Extract the (X, Y) coordinate from the center of the cell holding the provided text.  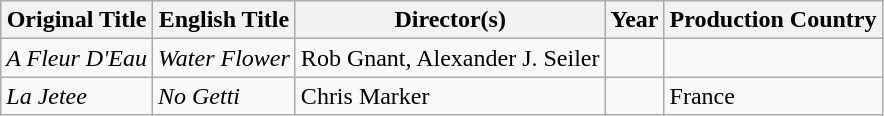
Original Title (77, 20)
Year (634, 20)
Rob Gnant, Alexander J. Seiler (450, 58)
Director(s) (450, 20)
France (773, 96)
A Fleur D'Eau (77, 58)
La Jetee (77, 96)
Water Flower (224, 58)
Production Country (773, 20)
No Getti (224, 96)
Chris Marker (450, 96)
English Title (224, 20)
